Detect which cell encompasses the target text, then output its (X, Y) center coordinate. 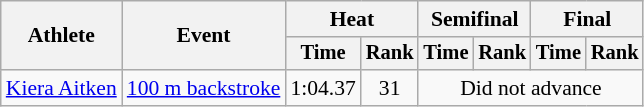
100 m backstroke (204, 88)
Heat (352, 19)
Semifinal (474, 19)
Final (587, 19)
Athlete (62, 36)
1:04.37 (322, 88)
31 (390, 88)
Did not advance (530, 88)
Event (204, 36)
Kiera Aitken (62, 88)
